Return the [x, y] coordinate for the center point of the cell that contains the specified text.  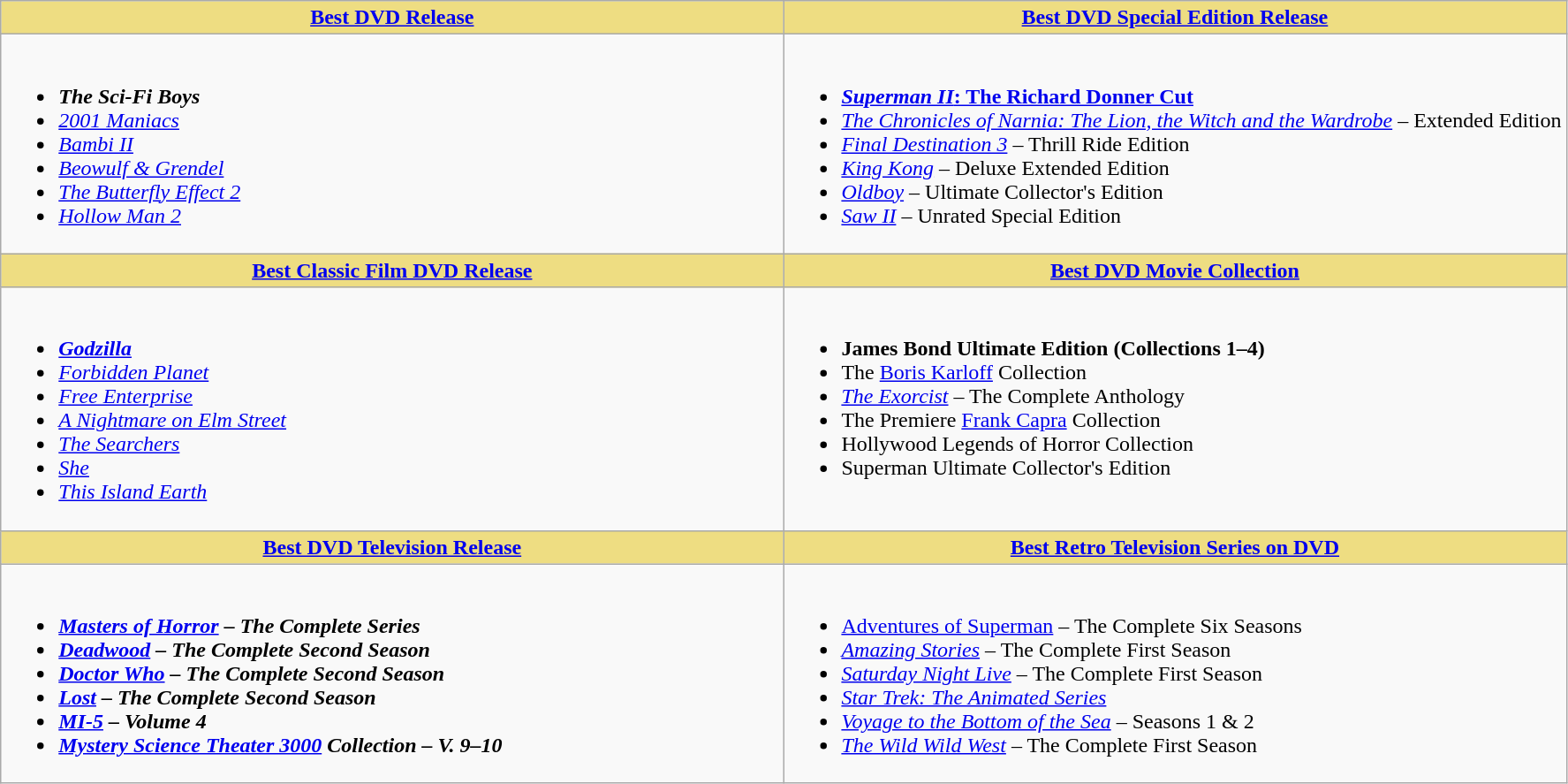
Best DVD Television Release [392, 547]
Best DVD Special Edition Release [1175, 18]
Best Classic Film DVD Release [392, 270]
The Sci-Fi Boys2001 ManiacsBambi IIBeowulf & GrendelThe Butterfly Effect 2Hollow Man 2 [392, 144]
Best DVD Movie Collection [1175, 270]
Best Retro Television Series on DVD [1175, 547]
Best DVD Release [392, 18]
GodzillaForbidden PlanetFree EnterpriseA Nightmare on Elm StreetThe SearchersSheThis Island Earth [392, 408]
